Find where the given text appears and provide that cell's center as (X, Y) coordinate. 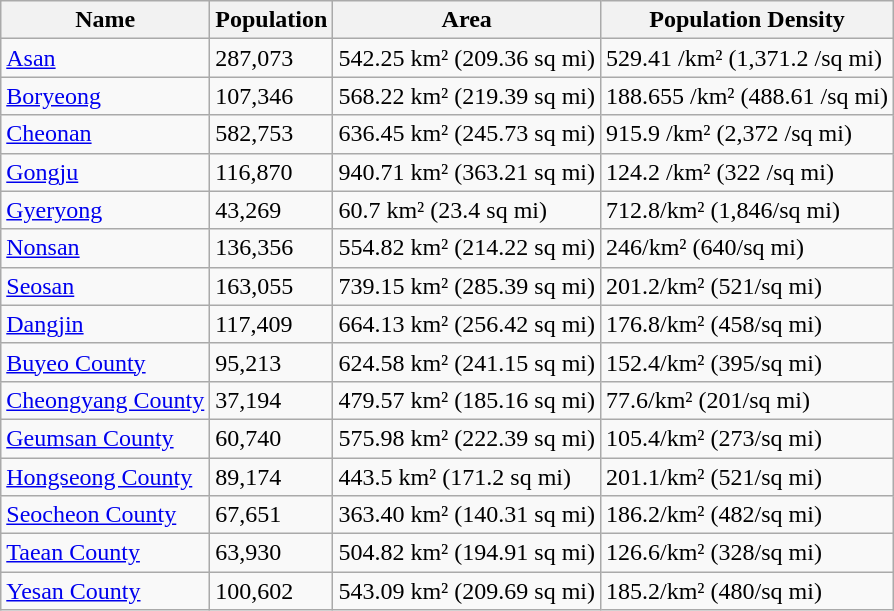
582,753 (272, 134)
940.71 km² (363.21 sq mi) (467, 172)
Gongju (106, 172)
Population (272, 20)
185.2/km² (480/sq mi) (746, 591)
568.22 km² (219.39 sq mi) (467, 96)
126.6/km² (328/sq mi) (746, 553)
89,174 (272, 477)
124.2 /km² (322 /sq mi) (746, 172)
Buyeo County (106, 362)
Name (106, 20)
105.4/km² (273/sq mi) (746, 438)
Dangjin (106, 324)
Seocheon County (106, 515)
443.5 km² (171.2 sq mi) (467, 477)
60,740 (272, 438)
504.82 km² (194.91 sq mi) (467, 553)
67,651 (272, 515)
664.13 km² (256.42 sq mi) (467, 324)
201.2/km² (521/sq mi) (746, 286)
Population Density (746, 20)
186.2/km² (482/sq mi) (746, 515)
575.98 km² (222.39 sq mi) (467, 438)
117,409 (272, 324)
915.9 /km² (2,372 /sq mi) (746, 134)
Boryeong (106, 96)
136,356 (272, 248)
Hongseong County (106, 477)
Seosan (106, 286)
624.58 km² (241.15 sq mi) (467, 362)
Gyeryong (106, 210)
201.1/km² (521/sq mi) (746, 477)
107,346 (272, 96)
246/km² (640/sq mi) (746, 248)
Asan (106, 58)
188.655 /km² (488.61 /sq mi) (746, 96)
43,269 (272, 210)
287,073 (272, 58)
Area (467, 20)
542.25 km² (209.36 sq mi) (467, 58)
Taean County (106, 553)
636.45 km² (245.73 sq mi) (467, 134)
37,194 (272, 400)
712.8/km² (1,846/sq mi) (746, 210)
152.4/km² (395/sq mi) (746, 362)
163,055 (272, 286)
Yesan County (106, 591)
77.6/km² (201/sq mi) (746, 400)
739.15 km² (285.39 sq mi) (467, 286)
363.40 km² (140.31 sq mi) (467, 515)
479.57 km² (185.16 sq mi) (467, 400)
116,870 (272, 172)
Nonsan (106, 248)
Geumsan County (106, 438)
176.8/km² (458/sq mi) (746, 324)
100,602 (272, 591)
543.09 km² (209.69 sq mi) (467, 591)
95,213 (272, 362)
554.82 km² (214.22 sq mi) (467, 248)
529.41 /km² (1,371.2 /sq mi) (746, 58)
Cheongyang County (106, 400)
Cheonan (106, 134)
60.7 km² (23.4 sq mi) (467, 210)
63,930 (272, 553)
